Pinpoint the cell where the given text exists, returning its (X, Y) midpoint coordinate. 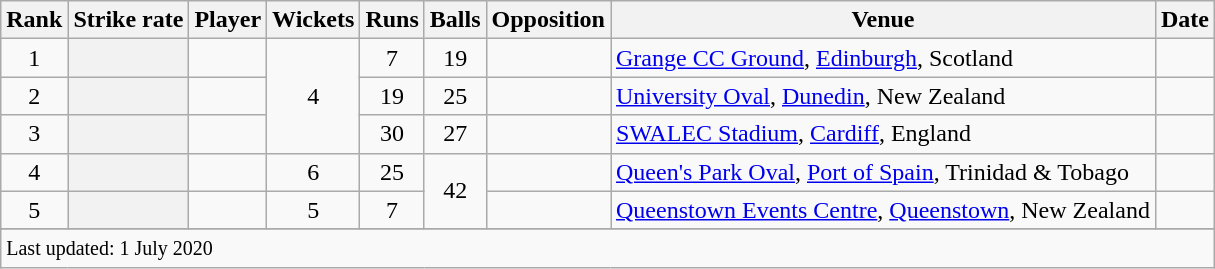
SWALEC Stadium, Cardiff, England (882, 134)
University Oval, Dunedin, New Zealand (882, 96)
Strike rate (128, 20)
30 (392, 134)
6 (314, 172)
Date (1184, 20)
42 (455, 191)
27 (455, 134)
Runs (392, 20)
Rank (34, 20)
Queenstown Events Centre, Queenstown, New Zealand (882, 210)
Venue (882, 20)
Grange CC Ground, Edinburgh, Scotland (882, 58)
1 (34, 58)
Last updated: 1 July 2020 (608, 248)
3 (34, 134)
Queen's Park Oval, Port of Spain, Trinidad & Tobago (882, 172)
2 (34, 96)
Balls (455, 20)
Wickets (314, 20)
Player (228, 20)
Opposition (548, 20)
